Find where the given text appears and provide that cell's center as (X, Y) coordinate. 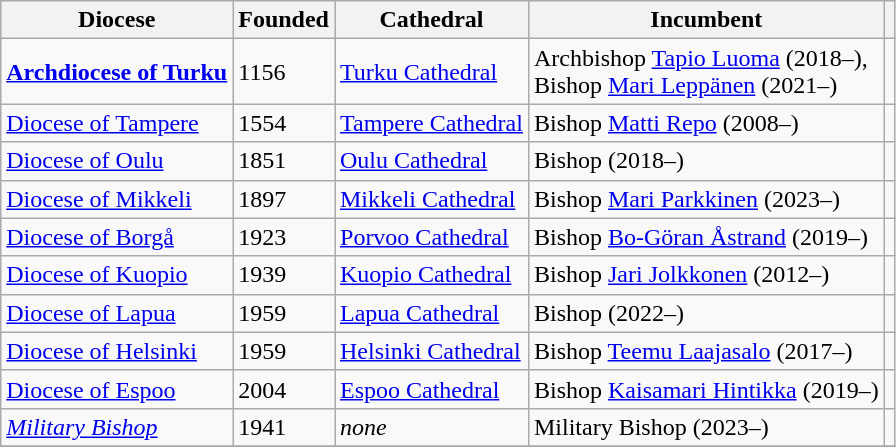
Diocese of Helsinki (117, 351)
2004 (284, 389)
Turku Cathedral (431, 72)
Diocese of Kuopio (117, 275)
Bishop (2022–) (706, 313)
Bishop Jari Jolkkonen (2012–) (706, 275)
Kuopio Cathedral (431, 275)
Diocese of Lapua (117, 313)
Oulu Cathedral (431, 161)
Bishop (2018–) (706, 161)
Military Bishop (2023–) (706, 427)
1554 (284, 123)
1851 (284, 161)
Bishop Kaisamari Hintikka (2019–) (706, 389)
1897 (284, 199)
Diocese of Borgå (117, 237)
Bishop Bo-Göran Åstrand (2019–) (706, 237)
Mikkeli Cathedral (431, 199)
Diocese of Espoo (117, 389)
Espoo Cathedral (431, 389)
1156 (284, 72)
none (431, 427)
Porvoo Cathedral (431, 237)
Bishop Teemu Laajasalo (2017–) (706, 351)
Diocese (117, 20)
1939 (284, 275)
Bishop Mari Parkkinen (2023–) (706, 199)
Tampere Cathedral (431, 123)
Bishop Matti Repo (2008–) (706, 123)
1941 (284, 427)
Archbishop Tapio Luoma (2018–), Bishop Mari Leppänen (2021–) (706, 72)
Diocese of Oulu (117, 161)
1923 (284, 237)
Helsinki Cathedral (431, 351)
Archdiocese of Turku (117, 72)
Military Bishop (117, 427)
Lapua Cathedral (431, 313)
Diocese of Tampere (117, 123)
Diocese of Mikkeli (117, 199)
Founded (284, 20)
Cathedral (431, 20)
Incumbent (706, 20)
